Locate the cell with the specified text and output its (X, Y) center coordinate. 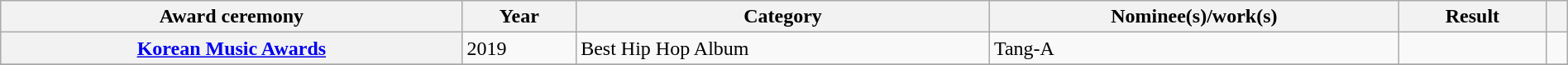
2019 (519, 48)
Nominee(s)/work(s) (1194, 17)
Korean Music Awards (232, 48)
Tang-A (1194, 48)
Best Hip Hop Album (783, 48)
Result (1472, 17)
Category (783, 17)
Year (519, 17)
Award ceremony (232, 17)
